Output the [x, y] coordinate of the center of the cell containing the given text.  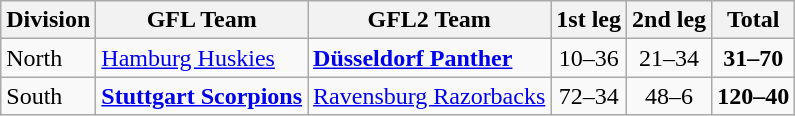
72–34 [589, 96]
Total [754, 20]
Hamburg Huskies [202, 58]
South [48, 96]
North [48, 58]
Stuttgart Scorpions [202, 96]
21–34 [670, 58]
Ravensburg Razorbacks [430, 96]
Division [48, 20]
120–40 [754, 96]
1st leg [589, 20]
10–36 [589, 58]
GFL2 Team [430, 20]
48–6 [670, 96]
GFL Team [202, 20]
31–70 [754, 58]
2nd leg [670, 20]
Düsseldorf Panther [430, 58]
